Return (X, Y) of the center of cell containing provided text 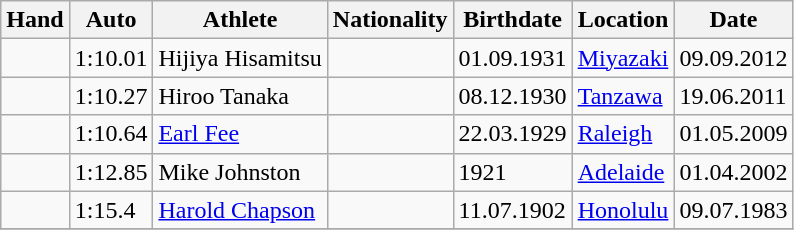
09.09.2012 (734, 58)
Nationality (390, 20)
Raleigh (623, 134)
Tanzawa (623, 96)
19.06.2011 (734, 96)
1:10.01 (111, 58)
Earl Fee (240, 134)
Date (734, 20)
1:15.4 (111, 210)
Birthdate (512, 20)
Hand (35, 20)
1:12.85 (111, 172)
Auto (111, 20)
01.09.1931 (512, 58)
01.05.2009 (734, 134)
Mike Johnston (240, 172)
1921 (512, 172)
11.07.1902 (512, 210)
1:10.64 (111, 134)
Athlete (240, 20)
09.07.1983 (734, 210)
Hijiya Hisamitsu (240, 58)
01.04.2002 (734, 172)
08.12.1930 (512, 96)
22.03.1929 (512, 134)
1:10.27 (111, 96)
Honolulu (623, 210)
Hiroo Tanaka (240, 96)
Miyazaki (623, 58)
Location (623, 20)
Adelaide (623, 172)
Harold Chapson (240, 210)
